Provide the [X, Y] coordinate of the cell's center where the given text is located.  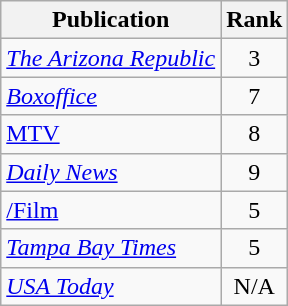
The Arizona Republic [111, 58]
Publication [111, 20]
9 [254, 172]
7 [254, 96]
USA Today [111, 286]
8 [254, 134]
N/A [254, 286]
Tampa Bay Times [111, 248]
/Film [111, 210]
Daily News [111, 172]
3 [254, 58]
Rank [254, 20]
MTV [111, 134]
Boxoffice [111, 96]
